Output the (x, y) coordinate of the center of the cell containing the given text.  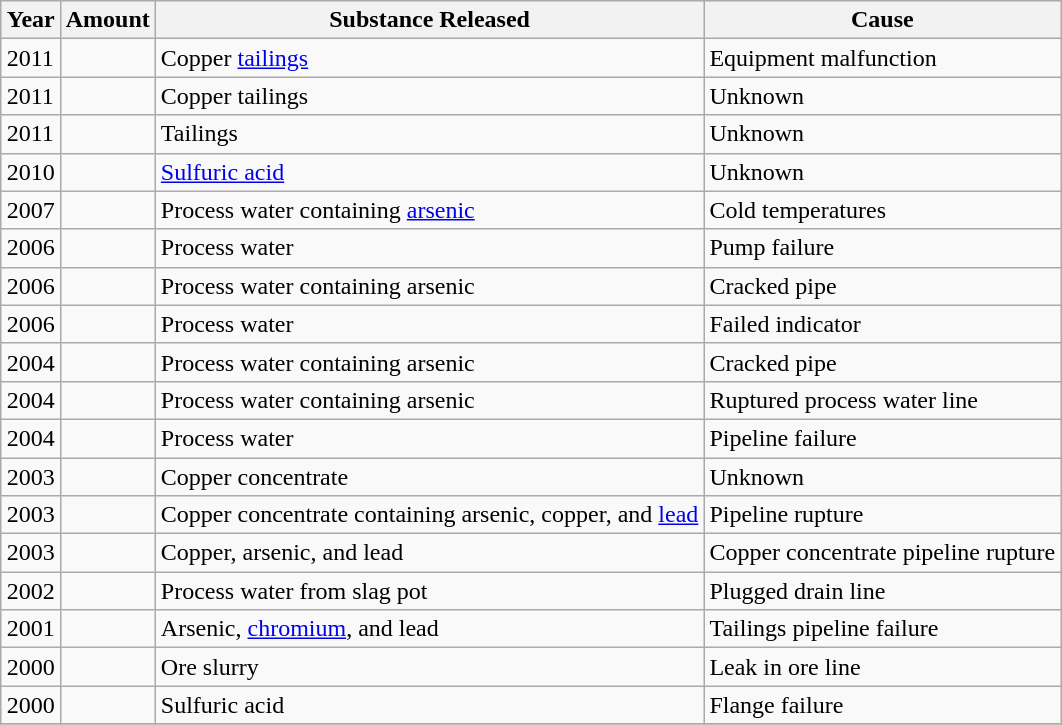
Failed indicator (882, 324)
Equipment malfunction (882, 58)
Plugged drain line (882, 591)
2007 (30, 210)
2002 (30, 591)
2010 (30, 172)
Pump failure (882, 248)
Copper concentrate pipeline rupture (882, 553)
Process water from slag pot (430, 591)
Ruptured process water line (882, 400)
Copper concentrate (430, 477)
Amount (108, 20)
Cold temperatures (882, 210)
Year (30, 20)
Ore slurry (430, 667)
Tailings (430, 134)
Copper concentrate containing arsenic, copper, and lead (430, 515)
Copper, arsenic, and lead (430, 553)
Pipeline failure (882, 438)
Cause (882, 20)
Substance Released (430, 20)
Tailings pipeline failure (882, 629)
Flange failure (882, 705)
Pipeline rupture (882, 515)
Leak in ore line (882, 667)
2001 (30, 629)
Arsenic, chromium, and lead (430, 629)
